For the text-containing cell, return its midpoint in [X, Y] coordinate format. 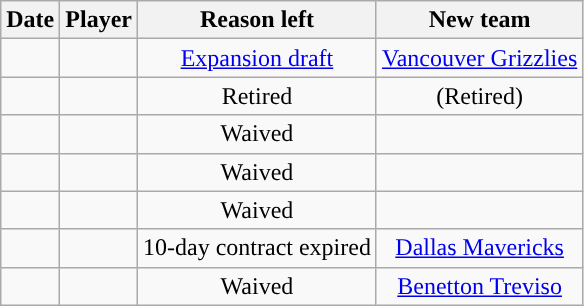
10-day contract expired [256, 248]
Reason left [256, 20]
Vancouver Grizzlies [479, 58]
Benetton Treviso [479, 286]
(Retired) [479, 96]
Date [30, 20]
New team [479, 20]
Dallas Mavericks [479, 248]
Expansion draft [256, 58]
Player [99, 20]
Retired [256, 96]
